Scan for the cell matching the given text and deliver its [x, y] coordinate at center. 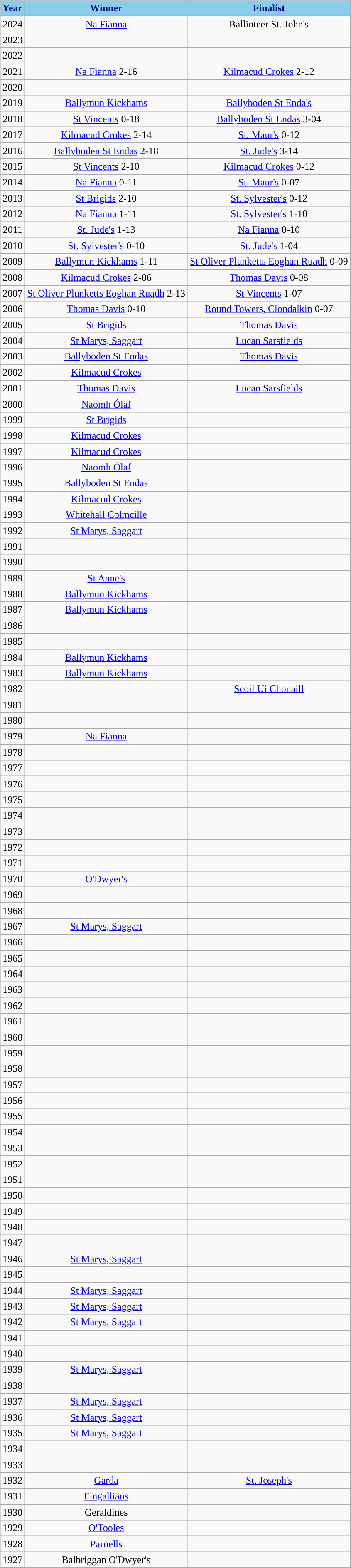
2005 [12, 325]
St Oliver Plunketts Eoghan Ruadh 0-09 [269, 262]
1986 [12, 626]
1947 [12, 1243]
2009 [12, 262]
1955 [12, 1116]
2021 [12, 72]
O'Dwyer's [106, 879]
Na Fianna 2-16 [106, 72]
1990 [12, 562]
1931 [12, 1496]
2012 [12, 214]
Round Towers, Clondalkin 0-07 [269, 309]
1929 [12, 1528]
1998 [12, 435]
St Anne's [106, 578]
2001 [12, 388]
2011 [12, 230]
2007 [12, 293]
2017 [12, 135]
1959 [12, 1053]
1969 [12, 895]
1946 [12, 1259]
1964 [12, 974]
1963 [12, 990]
1932 [12, 1481]
Kilmacud Crokes 0-12 [269, 166]
1993 [12, 515]
2018 [12, 119]
Na Fianna 0-10 [269, 230]
2008 [12, 277]
1996 [12, 467]
2014 [12, 182]
1937 [12, 1401]
2015 [12, 166]
1997 [12, 451]
1976 [12, 784]
1982 [12, 689]
1951 [12, 1180]
Ballyboden St Endas 3-04 [269, 119]
1940 [12, 1354]
1960 [12, 1037]
1995 [12, 483]
1989 [12, 578]
Finalist [269, 8]
St. Jude's 3-14 [269, 151]
1991 [12, 547]
1967 [12, 926]
Year [12, 8]
St Brigids 2-10 [106, 198]
St. Maur's 0-12 [269, 135]
St Oliver Plunketts Eoghan Ruadh 2-13 [106, 293]
Na Fianna 1-11 [106, 214]
1943 [12, 1306]
1938 [12, 1385]
1985 [12, 641]
1994 [12, 499]
1992 [12, 531]
1968 [12, 910]
Winner [106, 8]
St Vincents 2-10 [106, 166]
1981 [12, 705]
1944 [12, 1291]
1933 [12, 1464]
Thomas Davis 0-10 [106, 309]
1942 [12, 1322]
2016 [12, 151]
1971 [12, 863]
1948 [12, 1227]
1972 [12, 847]
1970 [12, 879]
1958 [12, 1069]
St. Sylvester's 0-10 [106, 246]
1941 [12, 1338]
1984 [12, 657]
1934 [12, 1449]
1961 [12, 1021]
1953 [12, 1148]
2024 [12, 24]
Parnells [106, 1544]
O'Tooles [106, 1528]
1966 [12, 942]
1979 [12, 737]
2000 [12, 404]
1975 [12, 800]
2020 [12, 87]
2006 [12, 309]
Balbriggan O'Dwyer's [106, 1560]
2002 [12, 372]
Geraldines [106, 1512]
St. Jude's 1-04 [269, 246]
1950 [12, 1195]
1977 [12, 768]
Fingallians [106, 1496]
1978 [12, 752]
Na Fianna 0-11 [106, 182]
1930 [12, 1512]
2013 [12, 198]
1939 [12, 1370]
1987 [12, 610]
1936 [12, 1417]
1999 [12, 420]
1973 [12, 831]
Ballinteer St. John's [269, 24]
1956 [12, 1101]
2019 [12, 103]
Scoil Ui Chonaill [269, 689]
1962 [12, 1006]
1983 [12, 673]
1954 [12, 1132]
St. Joseph's [269, 1481]
1974 [12, 816]
1988 [12, 594]
St Vincents 1-07 [269, 293]
2003 [12, 356]
1945 [12, 1275]
1935 [12, 1433]
2004 [12, 341]
St. Sylvester's 1-10 [269, 214]
Thomas Davis 0-08 [269, 277]
Ballymun Kickhams 1-11 [106, 262]
1965 [12, 958]
Kilmacud Crokes 2-12 [269, 72]
St. Sylvester's 0-12 [269, 198]
Ballyboden St Enda's [269, 103]
2023 [12, 40]
Whitehall Colmcille [106, 515]
St. Jude's 1-13 [106, 230]
Garda [106, 1481]
1927 [12, 1560]
2010 [12, 246]
Ballyboden St Endas 2-18 [106, 151]
St Vincents 0-18 [106, 119]
Kilmacud Crokes 2-14 [106, 135]
2022 [12, 56]
1952 [12, 1164]
1949 [12, 1212]
1980 [12, 721]
St. Maur's 0-07 [269, 182]
Kilmacud Crokes 2-06 [106, 277]
1957 [12, 1085]
1928 [12, 1544]
